Identify which cell holds the provided text, then report its [x, y] central coordinate. 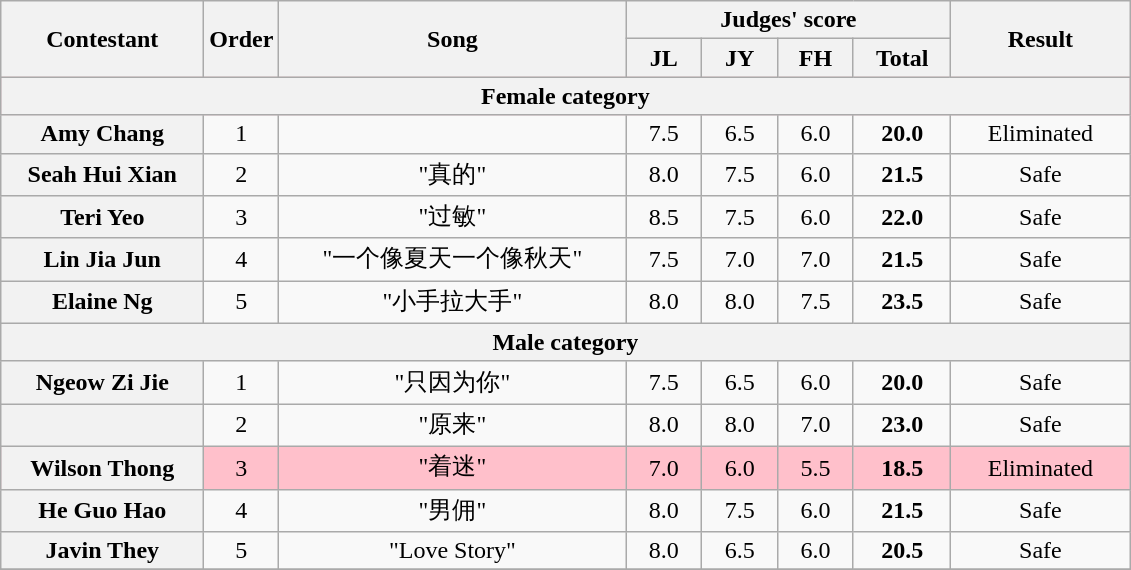
Seah Hui Xian [102, 174]
Ngeow Zi Jie [102, 382]
"着迷" [452, 468]
Order [242, 39]
"小手拉大手" [452, 302]
8.5 [664, 218]
Contestant [102, 39]
Lin Jia Jun [102, 260]
Total [902, 58]
22.0 [902, 218]
Female category [566, 96]
20.5 [902, 551]
Result [1040, 39]
"Love Story" [452, 551]
He Guo Hao [102, 510]
5.5 [816, 468]
JY [740, 58]
"过敏" [452, 218]
"真的" [452, 174]
Judges' score [788, 20]
23.0 [902, 426]
Elaine Ng [102, 302]
23.5 [902, 302]
Wilson Thong [102, 468]
Teri Yeo [102, 218]
Javin They [102, 551]
Male category [566, 342]
Amy Chang [102, 134]
18.5 [902, 468]
"男佣" [452, 510]
"只因为你" [452, 382]
Song [452, 39]
FH [816, 58]
JL [664, 58]
"原来" [452, 426]
"一个像夏天一个像秋天" [452, 260]
